Locate the cell with the specified text and output its [x, y] center coordinate. 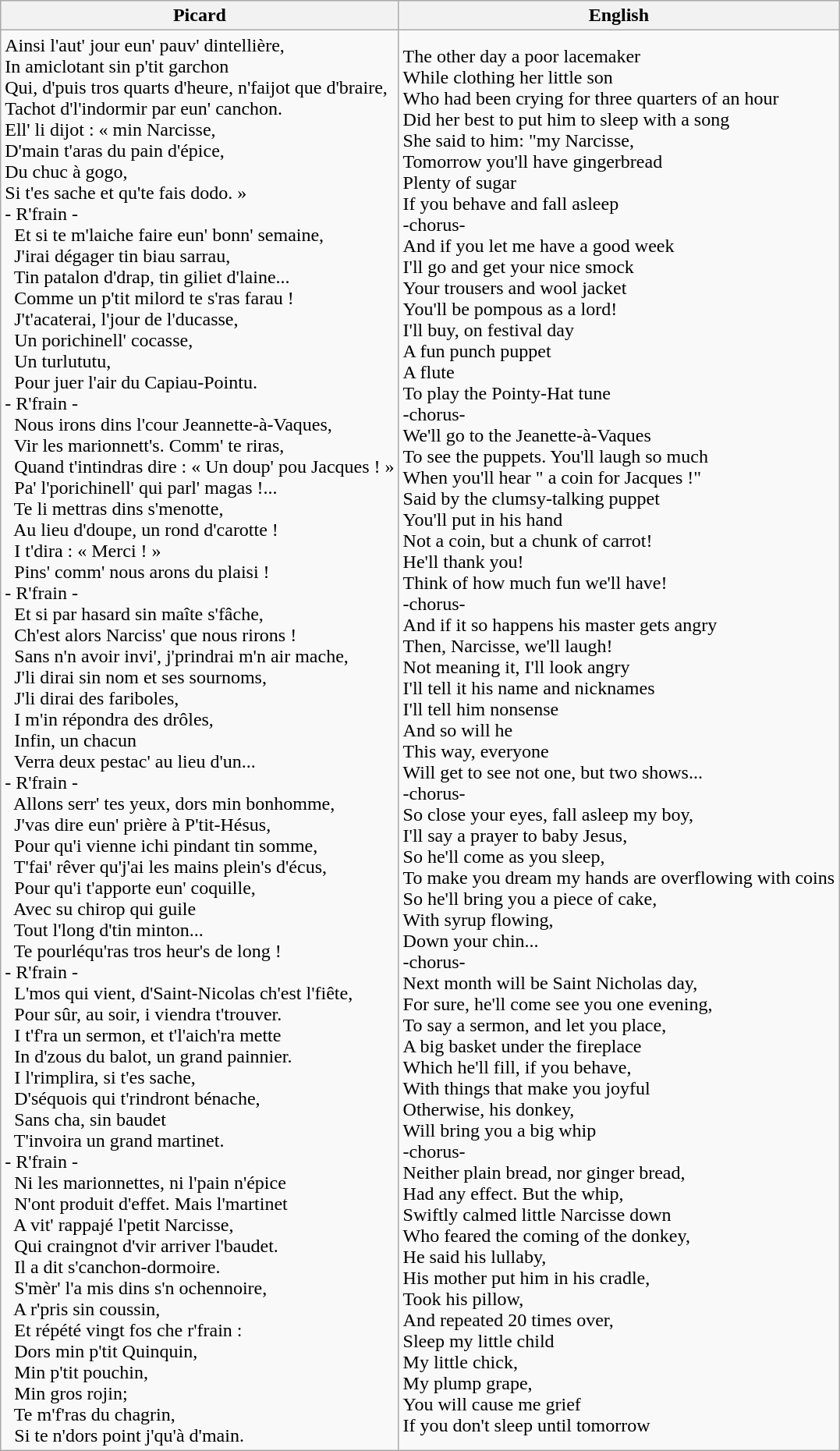
English [619, 16]
Picard [200, 16]
